Provide the (x, y) coordinate of the cell's center where the given text is located.  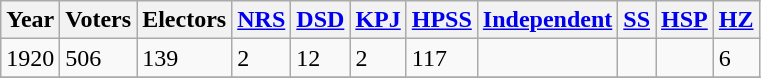
12 (320, 58)
NRS (262, 20)
139 (184, 58)
117 (442, 58)
Year (30, 20)
SS (637, 20)
HSP (685, 20)
DSD (320, 20)
Independent (547, 20)
Voters (98, 20)
Electors (184, 20)
1920 (30, 58)
KPJ (378, 20)
506 (98, 58)
HZ (736, 20)
HPSS (442, 20)
6 (736, 58)
